Locate the cell with the specified text and output its [X, Y] center coordinate. 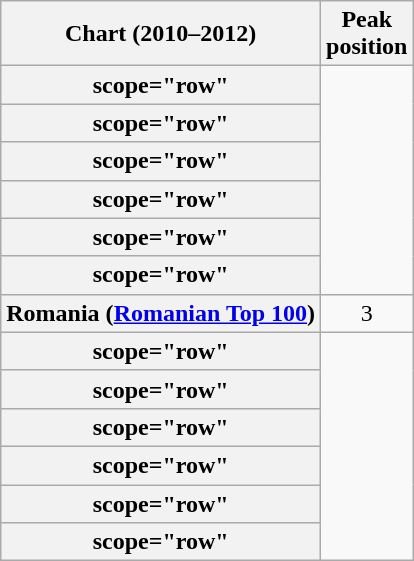
Romania (Romanian Top 100) [161, 313]
3 [367, 313]
Chart (2010–2012) [161, 34]
Peakposition [367, 34]
